For the text-containing cell, return its midpoint in (x, y) coordinate format. 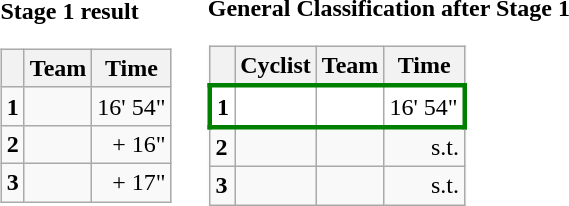
Cyclist (276, 66)
+ 16" (132, 144)
+ 17" (132, 182)
